Pinpoint the cell where the given text exists, returning its (X, Y) midpoint coordinate. 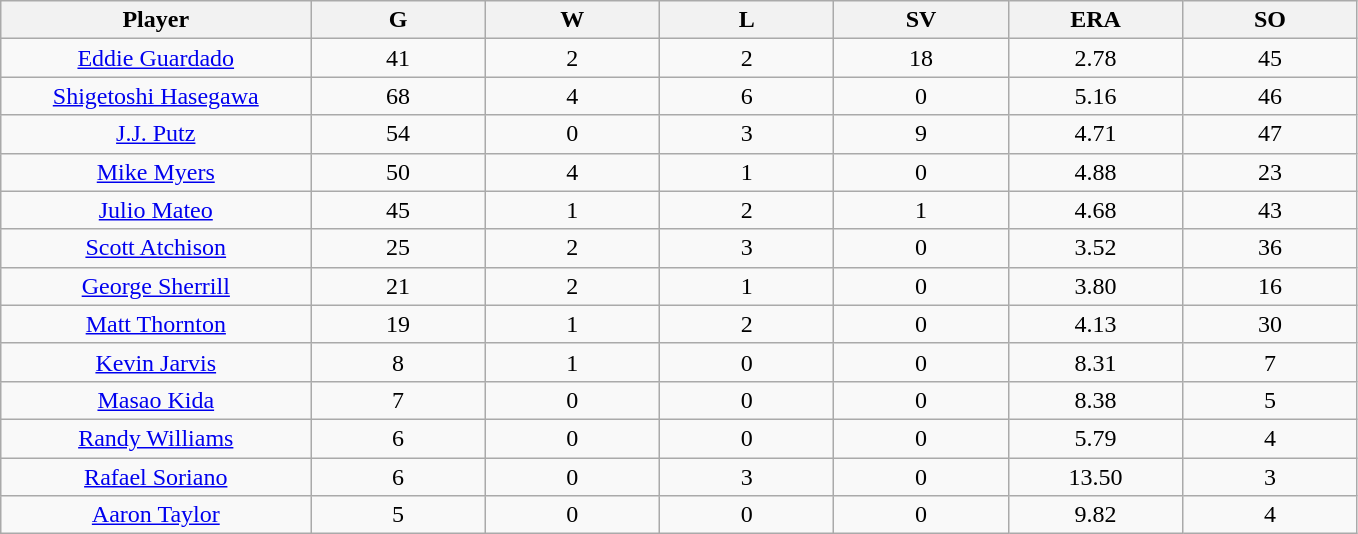
G (398, 20)
Kevin Jarvis (156, 362)
50 (398, 172)
23 (1270, 172)
Player (156, 20)
25 (398, 248)
W (572, 20)
SO (1270, 20)
68 (398, 96)
18 (921, 58)
21 (398, 286)
Shigetoshi Hasegawa (156, 96)
54 (398, 134)
4.88 (1095, 172)
Rafael Soriano (156, 477)
J.J. Putz (156, 134)
2.78 (1095, 58)
8.31 (1095, 362)
36 (1270, 248)
Aaron Taylor (156, 515)
ERA (1095, 20)
9.82 (1095, 515)
5.16 (1095, 96)
Matt Thornton (156, 324)
4.68 (1095, 210)
5.79 (1095, 438)
43 (1270, 210)
8.38 (1095, 400)
30 (1270, 324)
Mike Myers (156, 172)
3.80 (1095, 286)
George Sherrill (156, 286)
4.13 (1095, 324)
46 (1270, 96)
8 (398, 362)
SV (921, 20)
Scott Atchison (156, 248)
3.52 (1095, 248)
19 (398, 324)
13.50 (1095, 477)
4.71 (1095, 134)
41 (398, 58)
Eddie Guardado (156, 58)
Randy Williams (156, 438)
L (747, 20)
9 (921, 134)
Masao Kida (156, 400)
Julio Mateo (156, 210)
16 (1270, 286)
47 (1270, 134)
